Return the [x, y] coordinate for the center point of the cell that contains the specified text.  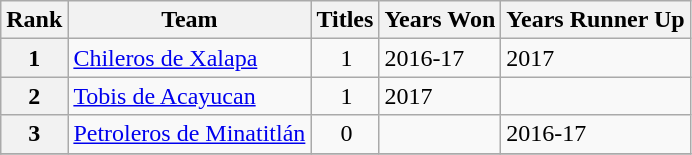
Chileros de Xalapa [190, 58]
Rank [34, 20]
Tobis de Acayucan [190, 96]
Years Runner Up [596, 20]
Team [190, 20]
Titles [345, 20]
0 [345, 134]
3 [34, 134]
Petroleros de Minatitlán [190, 134]
2 [34, 96]
Years Won [440, 20]
